Provide the [x, y] coordinate of the cell's center where the given text is located.  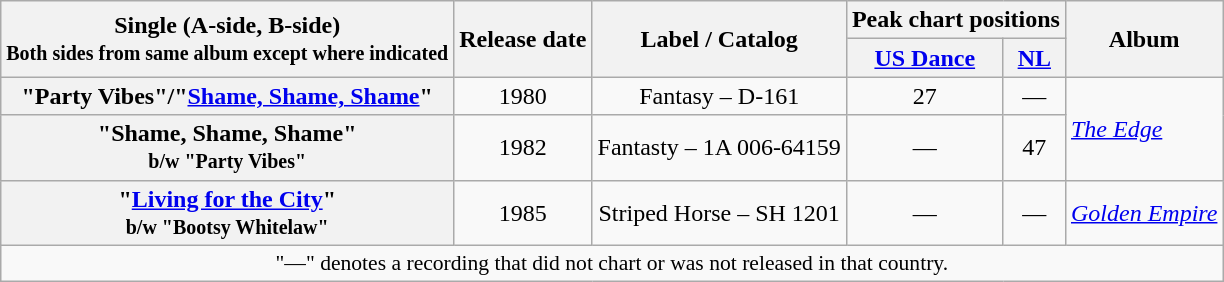
Fantasy – D-161 [719, 96]
Striped Horse – SH 1201 [719, 212]
The Edge [1144, 128]
47 [1034, 148]
Release date [523, 39]
"Party Vibes"/"Shame, Shame, Shame" [228, 96]
"Shame, Shame, Shame" b/w "Party Vibes" [228, 148]
Single (A-side, B-side)Both sides from same album except where indicated [228, 39]
1980 [523, 96]
1985 [523, 212]
Golden Empire [1144, 212]
1982 [523, 148]
NL [1034, 58]
"—" denotes a recording that did not chart or was not released in that country. [612, 263]
"Living for the City"b/w "Bootsy Whitelaw" [228, 212]
Fantasty – 1A 006-64159 [719, 148]
27 [924, 96]
US Dance [924, 58]
Album [1144, 39]
Peak chart positions [956, 20]
Label / Catalog [719, 39]
